Locate the cell with the specified text and output its [X, Y] center coordinate. 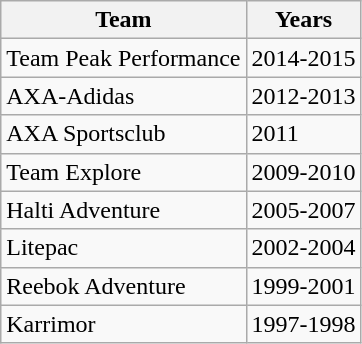
Litepac [124, 248]
Team Explore [124, 172]
Years [304, 20]
2005-2007 [304, 210]
2002-2004 [304, 248]
2014-2015 [304, 58]
1997-1998 [304, 324]
2009-2010 [304, 172]
2011 [304, 134]
2012-2013 [304, 96]
Halti Adventure [124, 210]
Team Peak Performance [124, 58]
Reebok Adventure [124, 286]
AXA Sportsclub [124, 134]
Team [124, 20]
1999-2001 [304, 286]
Karrimor [124, 324]
AXA-Adidas [124, 96]
